Extract the [X, Y] coordinate from the center of the cell holding the provided text.  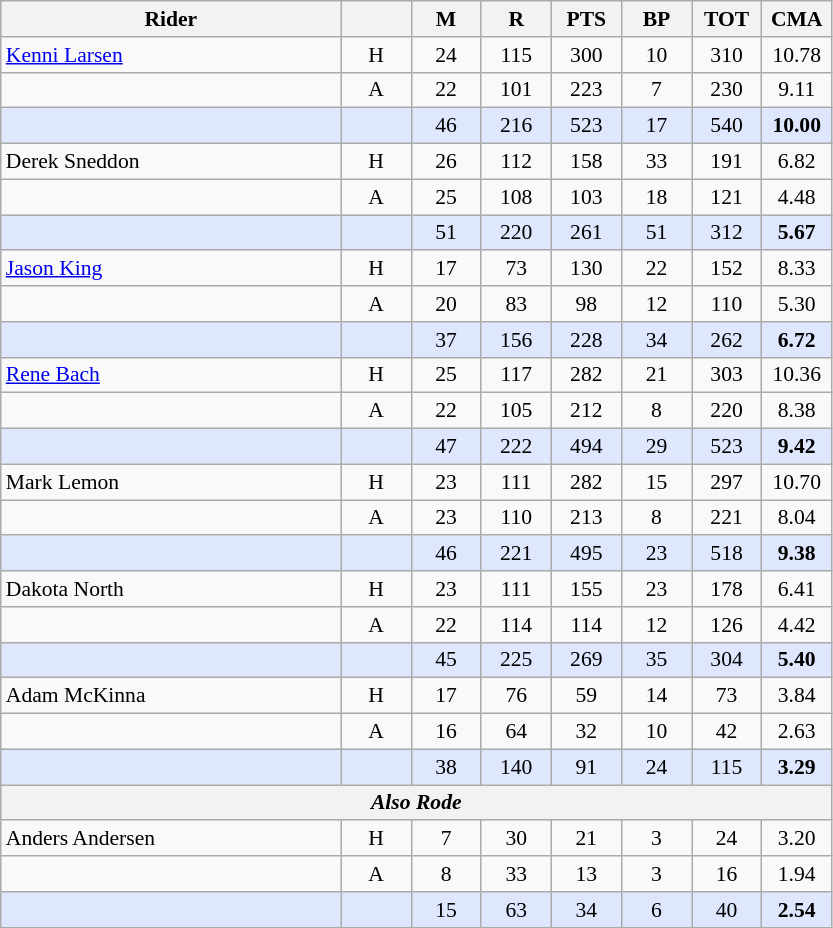
312 [727, 233]
8.38 [797, 411]
47 [446, 447]
35 [656, 660]
40 [727, 910]
310 [727, 55]
117 [516, 375]
3.29 [797, 767]
10.78 [797, 55]
10.36 [797, 375]
108 [516, 197]
495 [586, 554]
6.41 [797, 589]
6 [656, 910]
14 [656, 696]
155 [586, 589]
225 [516, 660]
156 [516, 340]
540 [727, 126]
494 [586, 447]
101 [516, 90]
CMA [797, 19]
10.70 [797, 482]
Anders Andersen [171, 839]
Adam McKinna [171, 696]
121 [727, 197]
6.82 [797, 162]
112 [516, 162]
Kenni Larsen [171, 55]
Mark Lemon [171, 482]
29 [656, 447]
126 [727, 625]
Also Rode [416, 803]
5.30 [797, 304]
32 [586, 732]
76 [516, 696]
4.48 [797, 197]
228 [586, 340]
130 [586, 269]
518 [727, 554]
222 [516, 447]
M [446, 19]
26 [446, 162]
304 [727, 660]
303 [727, 375]
83 [516, 304]
59 [586, 696]
223 [586, 90]
262 [727, 340]
R [516, 19]
98 [586, 304]
Derek Sneddon [171, 162]
5.67 [797, 233]
216 [516, 126]
45 [446, 660]
Dakota North [171, 589]
191 [727, 162]
3.20 [797, 839]
Rene Bach [171, 375]
300 [586, 55]
103 [586, 197]
8.04 [797, 518]
1.94 [797, 874]
261 [586, 233]
9.42 [797, 447]
158 [586, 162]
BP [656, 19]
37 [446, 340]
9.11 [797, 90]
213 [586, 518]
10.00 [797, 126]
13 [586, 874]
269 [586, 660]
8.33 [797, 269]
230 [727, 90]
42 [727, 732]
20 [446, 304]
2.54 [797, 910]
3.84 [797, 696]
30 [516, 839]
TOT [727, 19]
91 [586, 767]
9.38 [797, 554]
PTS [586, 19]
63 [516, 910]
5.40 [797, 660]
2.63 [797, 732]
Rider [171, 19]
4.42 [797, 625]
Jason King [171, 269]
64 [516, 732]
38 [446, 767]
105 [516, 411]
297 [727, 482]
178 [727, 589]
18 [656, 197]
212 [586, 411]
6.72 [797, 340]
152 [727, 269]
140 [516, 767]
